For the text-containing cell, return its midpoint in [X, Y] coordinate format. 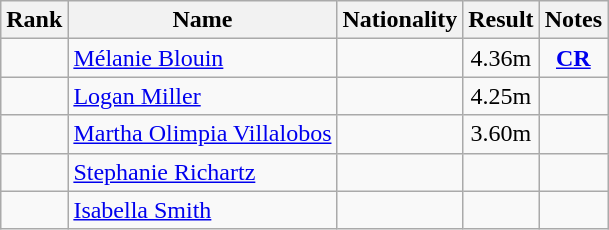
Rank [34, 20]
Result [501, 20]
Stephanie Richartz [202, 172]
Martha Olimpia Villalobos [202, 134]
4.25m [501, 96]
Nationality [400, 20]
Notes [573, 20]
CR [573, 58]
Isabella Smith [202, 210]
Logan Miller [202, 96]
4.36m [501, 58]
Mélanie Blouin [202, 58]
Name [202, 20]
3.60m [501, 134]
